Output the [X, Y] coordinate of the center of the cell containing the given text.  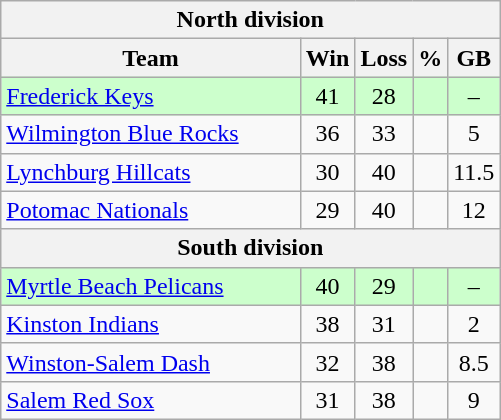
9 [474, 400]
Myrtle Beach Pelicans [150, 286]
Wilmington Blue Rocks [150, 134]
41 [328, 96]
% [430, 58]
Winston-Salem Dash [150, 362]
Lynchburg Hillcats [150, 172]
32 [328, 362]
Salem Red Sox [150, 400]
8.5 [474, 362]
30 [328, 172]
GB [474, 58]
11.5 [474, 172]
Frederick Keys [150, 96]
Kinston Indians [150, 324]
Team [150, 58]
North division [250, 20]
Win [328, 58]
5 [474, 134]
33 [384, 134]
2 [474, 324]
12 [474, 210]
28 [384, 96]
Potomac Nationals [150, 210]
36 [328, 134]
Loss [384, 58]
South division [250, 248]
